For the text-containing cell, return its midpoint in (X, Y) coordinate format. 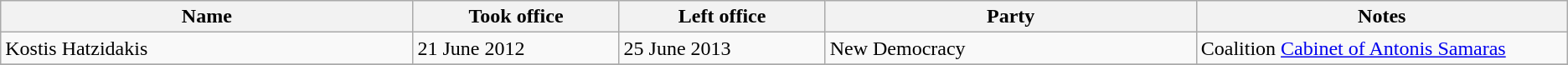
Coalition Cabinet of Antonis Samaras (1382, 48)
Kostis Hatzidakis (207, 48)
Notes (1382, 17)
Took office (516, 17)
New Democracy (1010, 48)
Left office (722, 17)
21 June 2012 (516, 48)
25 June 2013 (722, 48)
Party (1010, 17)
Name (207, 17)
